Detect which cell encompasses the target text, then output its (x, y) center coordinate. 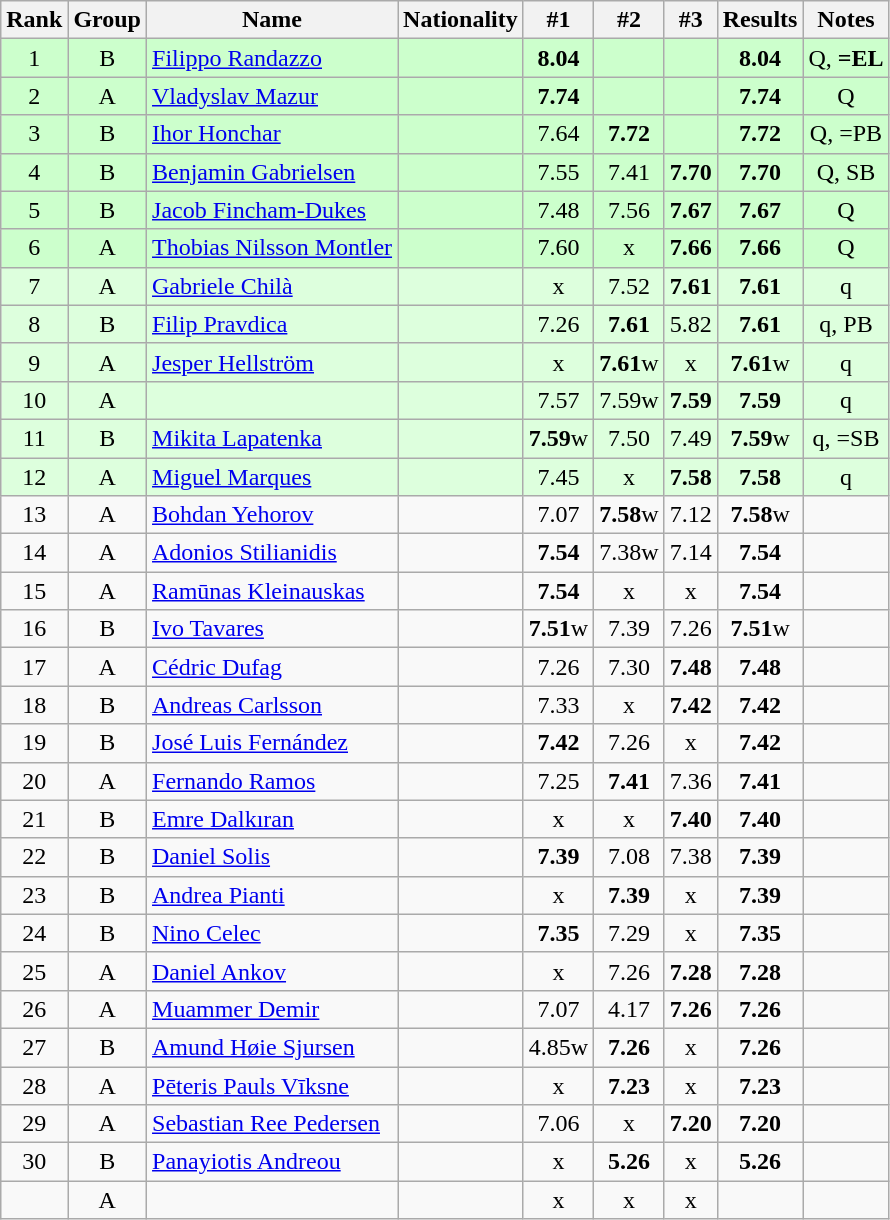
Daniel Ankov (272, 971)
#3 (690, 20)
15 (34, 591)
Nationality (461, 20)
Panayiotis Andreou (272, 1162)
Rank (34, 20)
22 (34, 857)
7.30 (629, 667)
Emre Dalkıran (272, 819)
Miguel Marques (272, 477)
3 (34, 134)
5.82 (690, 324)
Vladyslav Mazur (272, 96)
7.49 (690, 438)
Mikita Lapatenka (272, 438)
7.14 (690, 553)
11 (34, 438)
Filip Pravdica (272, 324)
Muammer Demir (272, 1009)
7.45 (558, 477)
Thobias Nilsson Montler (272, 248)
7.52 (629, 286)
18 (34, 705)
28 (34, 1085)
13 (34, 515)
7.55 (558, 172)
29 (34, 1124)
Results (760, 20)
7.38 (690, 857)
Amund Høie Sjursen (272, 1047)
25 (34, 971)
8 (34, 324)
Q, =EL (846, 58)
4.85w (558, 1047)
14 (34, 553)
Filippo Randazzo (272, 58)
7 (34, 286)
Fernando Ramos (272, 781)
16 (34, 629)
Jesper Hellström (272, 362)
Jacob Fincham-Dukes (272, 210)
Ivo Tavares (272, 629)
Cédric Dufag (272, 667)
Ihor Honchar (272, 134)
7.36 (690, 781)
7.50 (629, 438)
Q, =PB (846, 134)
#2 (629, 20)
9 (34, 362)
Sebastian Ree Pedersen (272, 1124)
q, =SB (846, 438)
Bohdan Yehorov (272, 515)
10 (34, 400)
Pēteris Pauls Vīksne (272, 1085)
Nino Celec (272, 933)
Q, SB (846, 172)
7.25 (558, 781)
27 (34, 1047)
Benjamin Gabrielsen (272, 172)
17 (34, 667)
7.56 (629, 210)
Group (108, 20)
4.17 (629, 1009)
7.38w (629, 553)
Andrea Pianti (272, 895)
23 (34, 895)
6 (34, 248)
5 (34, 210)
2 (34, 96)
Notes (846, 20)
7.60 (558, 248)
1 (34, 58)
30 (34, 1162)
#1 (558, 20)
7.12 (690, 515)
José Luis Fernández (272, 743)
7.06 (558, 1124)
4 (34, 172)
24 (34, 933)
7.29 (629, 933)
12 (34, 477)
Andreas Carlsson (272, 705)
Adonios Stilianidis (272, 553)
7.33 (558, 705)
20 (34, 781)
q, PB (846, 324)
26 (34, 1009)
Gabriele Chilà (272, 286)
Ramūnas Kleinauskas (272, 591)
21 (34, 819)
Name (272, 20)
7.57 (558, 400)
Daniel Solis (272, 857)
19 (34, 743)
7.08 (629, 857)
7.64 (558, 134)
